Scan for the cell matching the given text and deliver its (x, y) coordinate at center. 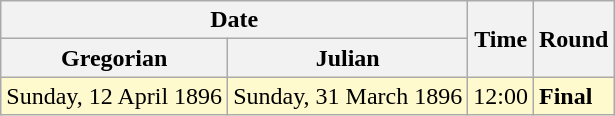
12:00 (501, 96)
Sunday, 31 March 1896 (348, 96)
Sunday, 12 April 1896 (114, 96)
Gregorian (114, 58)
Time (501, 39)
Julian (348, 58)
Final (573, 96)
Date (234, 20)
Round (573, 39)
